Identify which cell holds the provided text, then report its [x, y] central coordinate. 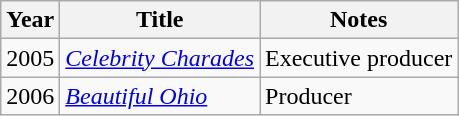
Title [160, 20]
2005 [30, 58]
Celebrity Charades [160, 58]
Year [30, 20]
Beautiful Ohio [160, 96]
Executive producer [359, 58]
2006 [30, 96]
Producer [359, 96]
Notes [359, 20]
